From the cell containing the given text, extract its center point as (x, y) coordinate. 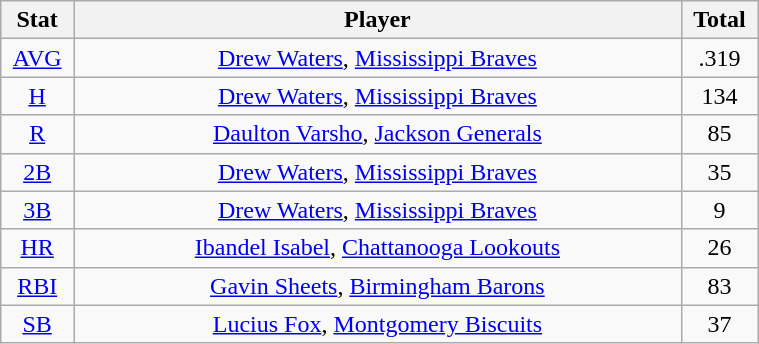
H (38, 96)
Gavin Sheets, Birmingham Barons (378, 286)
2B (38, 172)
SB (38, 324)
HR (38, 248)
85 (719, 134)
.319 (719, 58)
Lucius Fox, Montgomery Biscuits (378, 324)
R (38, 134)
37 (719, 324)
Daulton Varsho, Jackson Generals (378, 134)
83 (719, 286)
9 (719, 210)
Stat (38, 20)
134 (719, 96)
Total (719, 20)
RBI (38, 286)
Ibandel Isabel, Chattanooga Lookouts (378, 248)
Player (378, 20)
AVG (38, 58)
26 (719, 248)
3B (38, 210)
35 (719, 172)
